Scan for the cell matching the given text and deliver its [X, Y] coordinate at center. 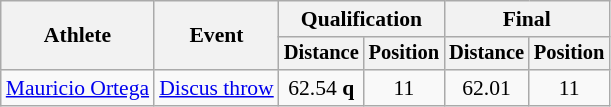
Discus throw [216, 88]
62.54 q [322, 88]
Qualification [362, 19]
62.01 [486, 88]
Athlete [78, 36]
Event [216, 36]
Mauricio Ortega [78, 88]
Final [526, 19]
